Capture the cell that displays the provided text and extract its [x, y] central coordinate. 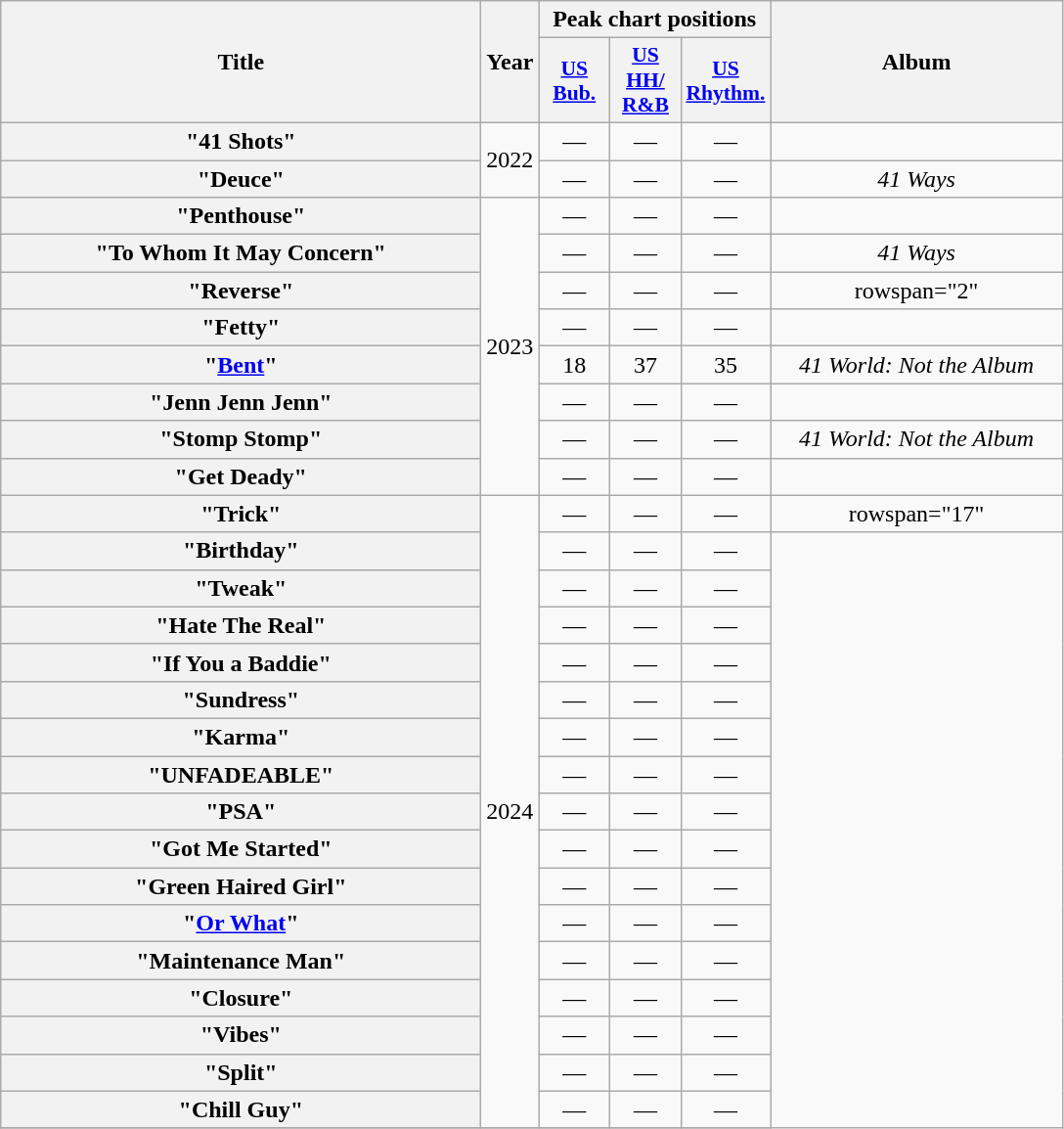
2022 [510, 159]
rowspan="2" [917, 291]
"Tweak" [241, 588]
"Closure" [241, 998]
"If You a Baddie" [241, 662]
"Deuce" [241, 179]
Album [917, 63]
"Penthouse" [241, 216]
"Maintenance Man" [241, 961]
"Reverse" [241, 291]
"To Whom It May Concern" [241, 253]
"41 Shots" [241, 141]
USHH/R&B [645, 80]
37 [645, 365]
"Vibes" [241, 1035]
"Get Deady" [241, 476]
18 [575, 365]
"Split" [241, 1072]
rowspan="17" [917, 514]
2023 [510, 346]
"Sundress" [241, 700]
"Jenn Jenn Jenn" [241, 402]
"Trick" [241, 514]
"PSA" [241, 812]
Year [510, 63]
2024 [510, 812]
USRhythm. [726, 80]
"Bent" [241, 365]
"Or What" [241, 924]
"Got Me Started" [241, 849]
"Chill Guy" [241, 1109]
"UNFADEABLE" [241, 774]
35 [726, 365]
"Karma" [241, 737]
Peak chart positions [655, 20]
"Fetty" [241, 328]
"Hate The Real" [241, 625]
"Stomp Stomp" [241, 439]
"Birthday" [241, 551]
USBub. [575, 80]
Title [241, 63]
"Green Haired Girl" [241, 886]
